Provide the (X, Y) coordinate of the cell's center where the given text is located.  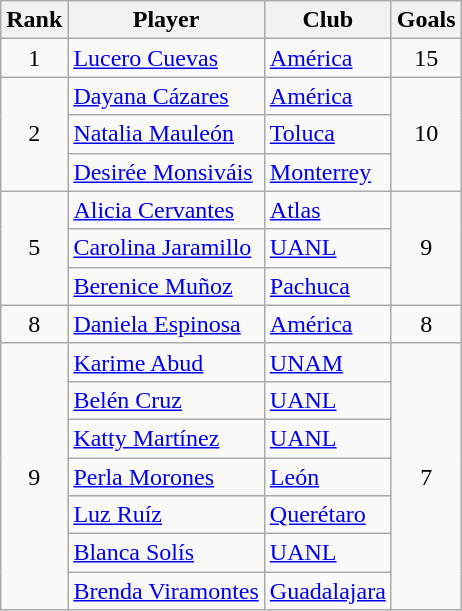
Berenice Muñoz (166, 286)
Club (328, 20)
15 (426, 58)
Dayana Cázares (166, 96)
Monterrey (328, 172)
Carolina Jaramillo (166, 248)
León (328, 477)
Karime Abud (166, 362)
10 (426, 134)
Querétaro (328, 515)
Desirée Monsiváis (166, 172)
Blanca Solís (166, 553)
Brenda Viramontes (166, 591)
Belén Cruz (166, 400)
Perla Morones (166, 477)
1 (34, 58)
UNAM (328, 362)
Natalia Mauleón (166, 134)
Rank (34, 20)
Pachuca (328, 286)
5 (34, 248)
Daniela Espinosa (166, 324)
Katty Martínez (166, 438)
Guadalajara (328, 591)
Player (166, 20)
2 (34, 134)
Lucero Cuevas (166, 58)
Goals (426, 20)
Toluca (328, 134)
Luz Ruíz (166, 515)
7 (426, 476)
Alicia Cervantes (166, 210)
Atlas (328, 210)
